Locate the cell with the specified text and output its (X, Y) center coordinate. 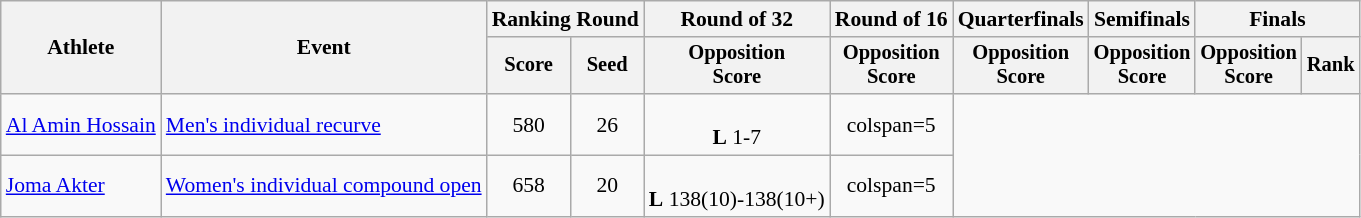
L 138(10)-138(10+) (737, 186)
Round of 32 (737, 19)
Athlete (81, 48)
Rank (1331, 66)
Event (324, 48)
Semifinals (1142, 19)
Score (529, 66)
20 (608, 186)
L 1-7 (737, 124)
658 (529, 186)
Quarterfinals (1021, 19)
Seed (608, 66)
Men's individual recurve (324, 124)
Al Amin Hossain (81, 124)
580 (529, 124)
Joma Akter (81, 186)
Finals (1277, 19)
Women's individual compound open (324, 186)
26 (608, 124)
Round of 16 (892, 19)
Ranking Round (566, 19)
